Provide the [x, y] coordinate of the cell's center where the given text is located.  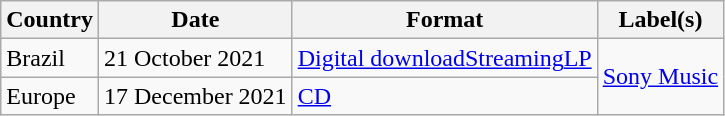
Europe [50, 96]
Country [50, 20]
Date [195, 20]
Brazil [50, 58]
17 December 2021 [195, 96]
Label(s) [660, 20]
Format [444, 20]
CD [444, 96]
21 October 2021 [195, 58]
Sony Music [660, 77]
Digital downloadStreamingLP [444, 58]
